Extract the (x, y) coordinate from the center of the cell holding the provided text.  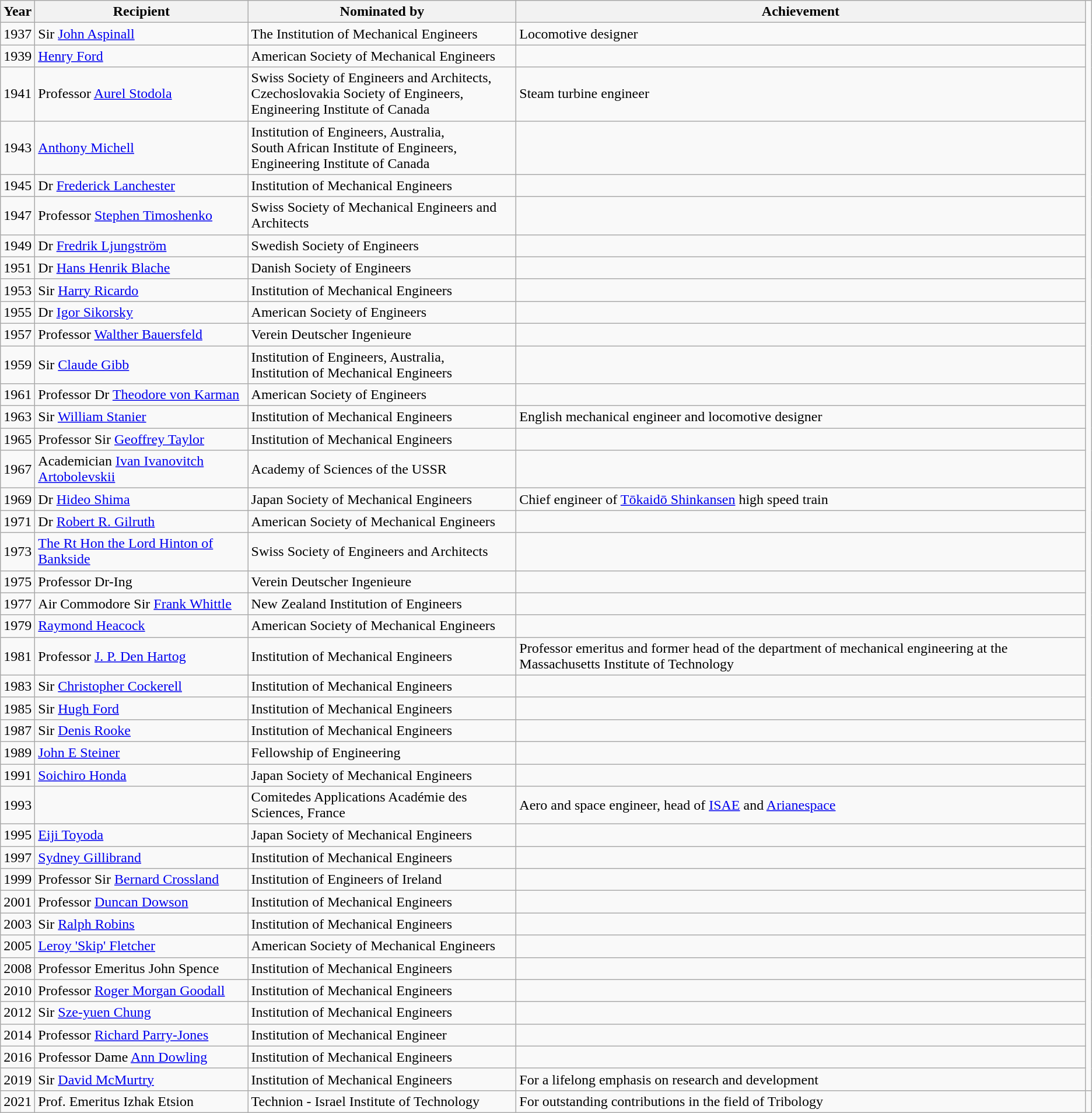
2016 (17, 1057)
2005 (17, 946)
Sir Christopher Cockerell (141, 686)
Technion - Israel Institute of Technology (382, 1101)
Institution of Mechanical Engineer (382, 1035)
Sir Ralph Robins (141, 924)
Institution of Engineers of Ireland (382, 880)
1975 (17, 582)
1957 (17, 334)
Professor Dame Ann Dowling (141, 1057)
Professor J. P. Den Hartog (141, 656)
Professor Walther Bauersfeld (141, 334)
1959 (17, 364)
1945 (17, 185)
Sir Claude Gibb (141, 364)
Dr Frederick Lanchester (141, 185)
Institution of Engineers, Australia, Institution of Mechanical Engineers (382, 364)
1955 (17, 312)
1999 (17, 880)
Prof. Emeritus Izhak Etsion (141, 1101)
The Rt Hon the Lord Hinton of Bankside (141, 552)
Sir Denis Rooke (141, 730)
Academy of Sciences of the USSR (382, 469)
1977 (17, 604)
John E Steiner (141, 752)
Sir Harry Ricardo (141, 290)
1971 (17, 521)
Raymond Heacock (141, 626)
1941 (17, 94)
Dr Hideo Shima (141, 499)
Fellowship of Engineering (382, 752)
Institution of Engineers, Australia,South African Institute of Engineers,Engineering Institute of Canada (382, 148)
Henry Ford (141, 56)
Swiss Society of Engineers and Architects,Czechoslovakia Society of Engineers,Engineering Institute of Canada (382, 94)
1951 (17, 268)
1985 (17, 708)
Dr Fredrik Ljungström (141, 246)
Dr Igor Sikorsky (141, 312)
2021 (17, 1101)
New Zealand Institution of Engineers (382, 604)
Anthony Michell (141, 148)
Achievement (800, 12)
Swedish Society of Engineers (382, 246)
Dr Robert R. Gilruth (141, 521)
Recipient (141, 12)
2003 (17, 924)
1969 (17, 499)
Sydney Gillibrand (141, 857)
Sir Sze-yuen Chung (141, 1013)
2001 (17, 902)
English mechanical engineer and locomotive designer (800, 417)
1987 (17, 730)
Aero and space engineer, head of ISAE and Arianespace (800, 805)
The Institution of Mechanical Engineers (382, 34)
Steam turbine engineer (800, 94)
Professor emeritus and former head of the department of mechanical engineering at the Massachusetts Institute of Technology (800, 656)
Nominated by (382, 12)
1995 (17, 835)
2010 (17, 991)
1947 (17, 216)
2019 (17, 1079)
Professor Sir Bernard Crossland (141, 880)
1989 (17, 752)
Academician Ivan Ivanovitch Artobolevskii (141, 469)
1991 (17, 775)
1967 (17, 469)
1937 (17, 34)
1953 (17, 290)
Professor Aurel Stodola (141, 94)
2008 (17, 968)
1963 (17, 417)
1939 (17, 56)
2012 (17, 1013)
1943 (17, 148)
Soichiro Honda (141, 775)
Professor Stephen Timoshenko (141, 216)
Comitedes Applications Académie des Sciences, France (382, 805)
1979 (17, 626)
Air Commodore Sir Frank Whittle (141, 604)
Sir John Aspinall (141, 34)
1961 (17, 395)
Swiss Society of Mechanical Engineers and Architects (382, 216)
Locomotive designer (800, 34)
Danish Society of Engineers (382, 268)
Year (17, 12)
Dr Hans Henrik Blache (141, 268)
Chief engineer of Tōkaidō Shinkansen high speed train (800, 499)
Sir Hugh Ford (141, 708)
2014 (17, 1035)
Professor Dr Theodore von Karman (141, 395)
Professor Roger Morgan Goodall (141, 991)
Professor Emeritus John Spence (141, 968)
1981 (17, 656)
1965 (17, 439)
1993 (17, 805)
For outstanding contributions in the field of Tribology (800, 1101)
Professor Richard Parry-Jones (141, 1035)
Eiji Toyoda (141, 835)
Leroy 'Skip' Fletcher (141, 946)
1983 (17, 686)
Professor Dr-Ing (141, 582)
Sir David McMurtry (141, 1079)
Professor Sir Geoffrey Taylor (141, 439)
Sir William Stanier (141, 417)
1997 (17, 857)
Swiss Society of Engineers and Architects (382, 552)
1973 (17, 552)
For a lifelong emphasis on research and development (800, 1079)
1949 (17, 246)
Professor Duncan Dowson (141, 902)
